Identify which cell holds the provided text, then report its (X, Y) central coordinate. 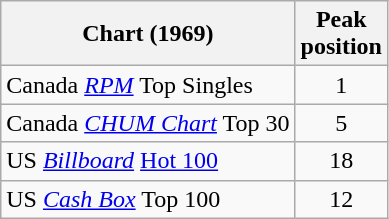
Chart (1969) (148, 34)
Canada CHUM Chart Top 30 (148, 123)
18 (341, 161)
US Cash Box Top 100 (148, 199)
1 (341, 85)
Canada RPM Top Singles (148, 85)
5 (341, 123)
12 (341, 199)
Peakposition (341, 34)
US Billboard Hot 100 (148, 161)
